Return the [X, Y] coordinate for the center point of the cell that contains the specified text.  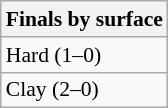
Finals by surface [84, 19]
Clay (2–0) [84, 90]
Hard (1–0) [84, 55]
